Search for the cell housing the specified text and yield its (x, y) center coordinate. 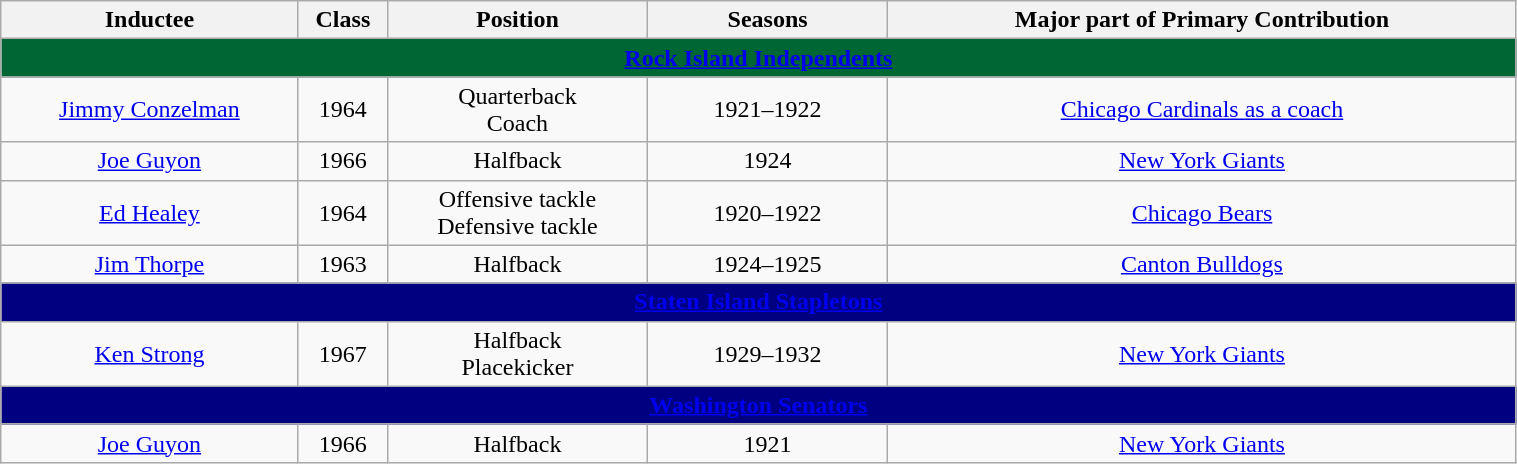
Chicago Cardinals as a coach (1202, 110)
Major part of Primary Contribution (1202, 20)
1921 (768, 443)
Canton Bulldogs (1202, 264)
Inductee (150, 20)
QuarterbackCoach (518, 110)
Ken Strong (150, 354)
Offensive tackleDefensive tackle (518, 212)
Rock Island Independents (758, 58)
Ed Healey (150, 212)
Jimmy Conzelman (150, 110)
Class (343, 20)
1963 (343, 264)
1967 (343, 354)
Washington Senators (758, 405)
1920–1922 (768, 212)
Staten Island Stapletons (758, 302)
Seasons (768, 20)
Chicago Bears (1202, 212)
Jim Thorpe (150, 264)
1929–1932 (768, 354)
1921–1922 (768, 110)
Position (518, 20)
1924 (768, 161)
Halfback Placekicker (518, 354)
1924–1925 (768, 264)
